Extract the [x, y] coordinate from the center of the cell holding the provided text.  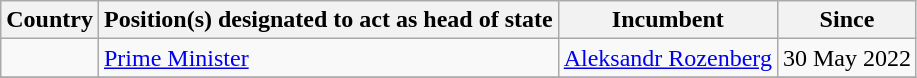
Position(s) designated to act as head of state [328, 20]
Country [50, 20]
Incumbent [668, 20]
Since [846, 20]
Prime Minister [328, 58]
Aleksandr Rozenberg [668, 58]
30 May 2022 [846, 58]
